Locate the cell with the specified text and output its (x, y) center coordinate. 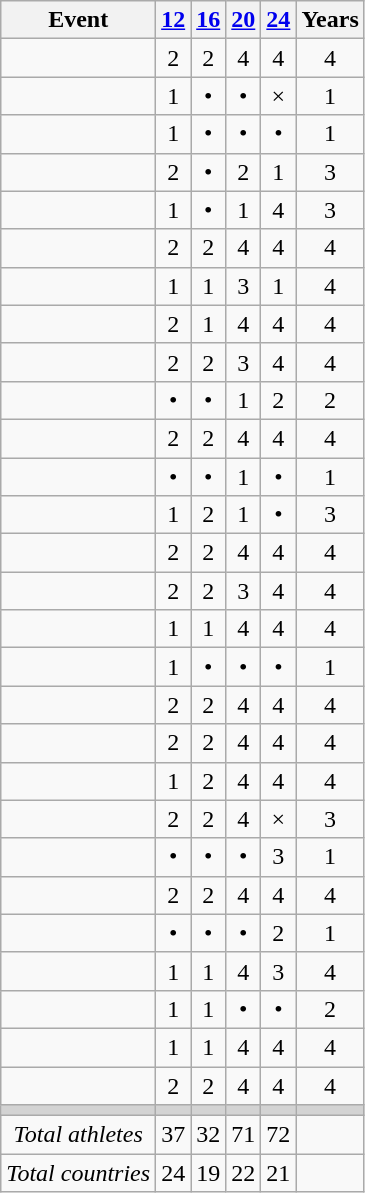
12 (174, 20)
Years (330, 20)
37 (174, 1135)
Total countries (78, 1173)
19 (208, 1173)
Total athletes (78, 1135)
71 (244, 1135)
72 (278, 1135)
20 (244, 20)
16 (208, 20)
32 (208, 1135)
21 (278, 1173)
22 (244, 1173)
Event (78, 20)
